For the text-containing cell, return its midpoint in (x, y) coordinate format. 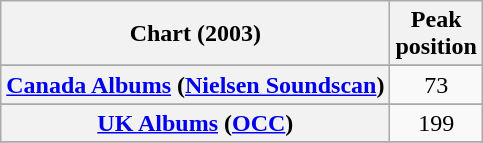
Chart (2003) (196, 34)
Canada Albums (Nielsen Soundscan) (196, 85)
Peak position (436, 34)
UK Albums (OCC) (196, 123)
73 (436, 85)
199 (436, 123)
